Identify which cell holds the provided text, then report its (x, y) central coordinate. 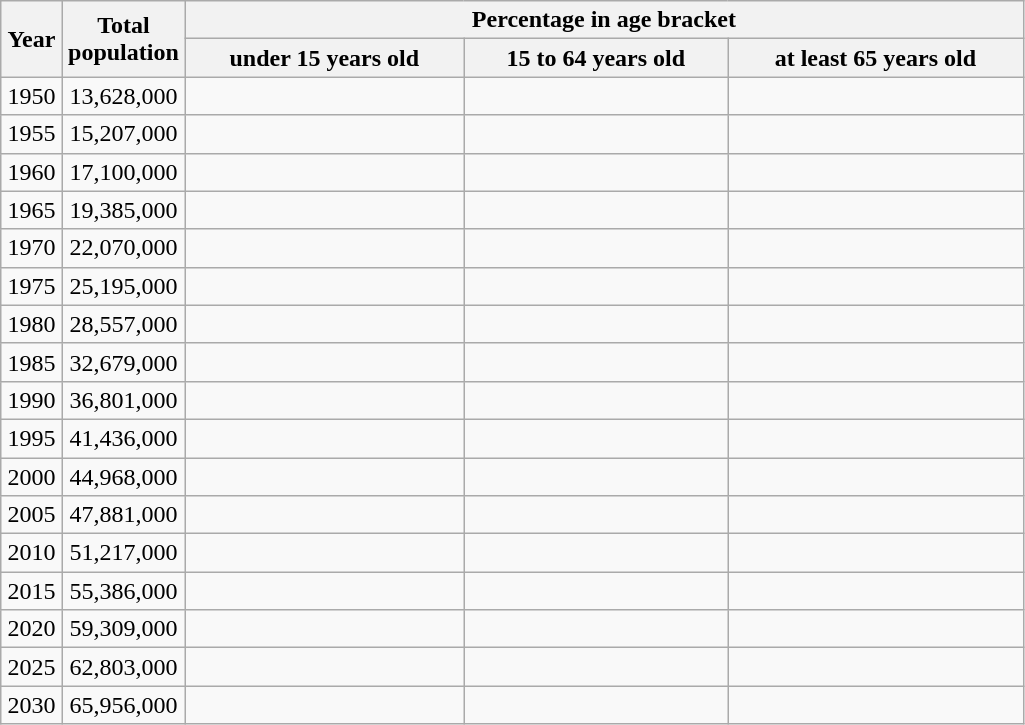
1965 (32, 210)
15 to 64 years old (596, 58)
2025 (32, 667)
under 15 years old (324, 58)
55,386,000 (124, 591)
25,195,000 (124, 286)
44,968,000 (124, 477)
51,217,000 (124, 553)
1955 (32, 134)
41,436,000 (124, 438)
1950 (32, 96)
at least 65 years old (876, 58)
2000 (32, 477)
Percentage in age bracket (604, 20)
47,881,000 (124, 515)
28,557,000 (124, 324)
Year (32, 39)
Total population (124, 39)
62,803,000 (124, 667)
65,956,000 (124, 705)
2010 (32, 553)
2020 (32, 629)
1990 (32, 400)
2005 (32, 515)
1980 (32, 324)
1970 (32, 248)
59,309,000 (124, 629)
17,100,000 (124, 172)
15,207,000 (124, 134)
2030 (32, 705)
22,070,000 (124, 248)
19,385,000 (124, 210)
13,628,000 (124, 96)
1985 (32, 362)
2015 (32, 591)
32,679,000 (124, 362)
1975 (32, 286)
1960 (32, 172)
36,801,000 (124, 400)
1995 (32, 438)
